Output the [x, y] coordinate of the center of the cell containing the given text.  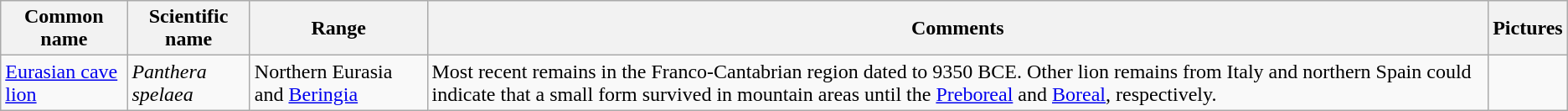
Eurasian cave lion [64, 82]
Comments [958, 29]
Panthera spelaea [188, 82]
Northern Eurasia and Beringia [338, 82]
Pictures [1528, 29]
Common name [64, 29]
Scientific name [188, 29]
Range [338, 29]
